Scan for the cell matching the given text and deliver its [x, y] coordinate at center. 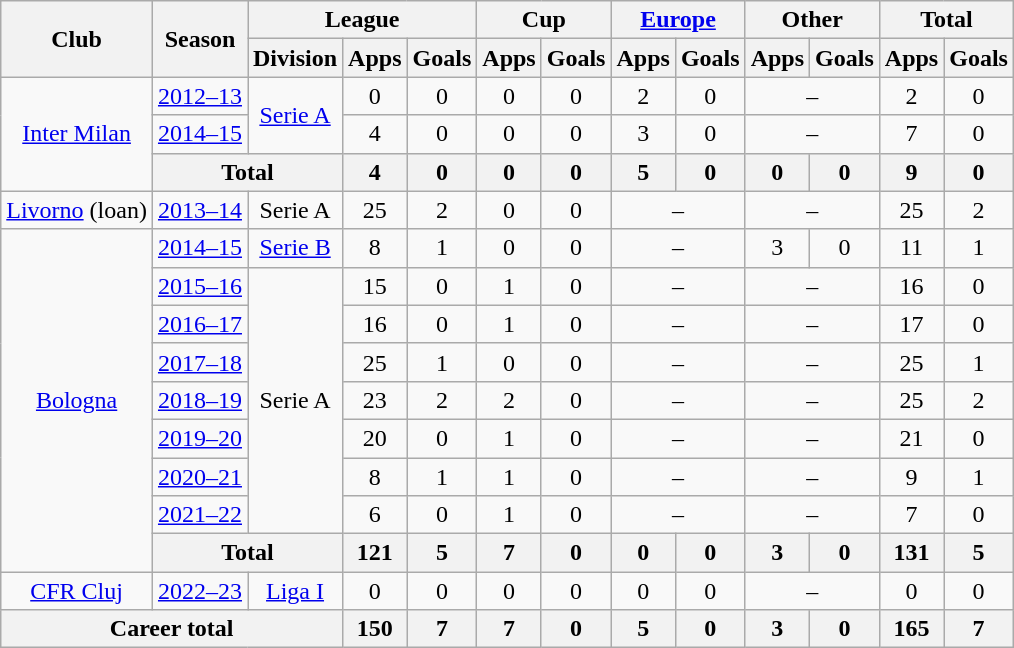
2016–17 [200, 324]
20 [375, 438]
Liga I [296, 591]
Cup [544, 20]
121 [375, 553]
2015–16 [200, 286]
Serie B [296, 248]
2012–13 [200, 96]
Season [200, 39]
Livorno (loan) [77, 210]
Europe [678, 20]
2019–20 [200, 438]
Bologna [77, 400]
11 [911, 248]
Career total [172, 629]
131 [911, 553]
21 [911, 438]
2020–21 [200, 477]
15 [375, 286]
Division [296, 58]
6 [375, 515]
23 [375, 400]
2021–22 [200, 515]
Other [812, 20]
2017–18 [200, 362]
Inter Milan [77, 134]
2018–19 [200, 400]
League [362, 20]
150 [375, 629]
CFR Cluj [77, 591]
2022–23 [200, 591]
17 [911, 324]
2013–14 [200, 210]
Club [77, 39]
165 [911, 629]
